Determine the [x, y] coordinate at the center of the cell enclosing the given text.  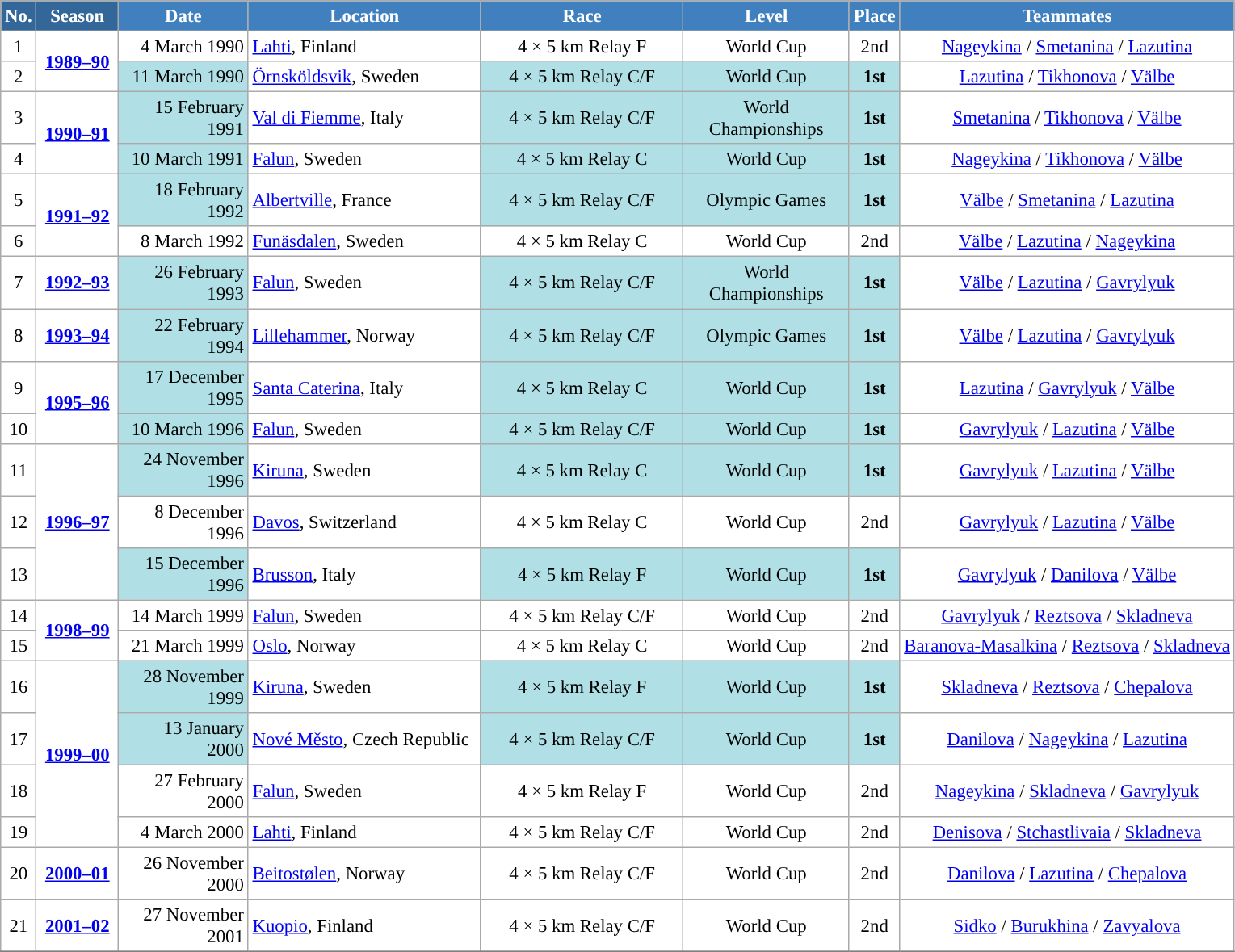
4 [19, 159]
1 [19, 47]
10 March 1996 [184, 429]
21 [19, 925]
13 [19, 575]
1999–00 [78, 754]
1991–92 [78, 216]
Lazutina / Gavrylyuk / Välbe [1067, 388]
22 February 1994 [184, 336]
Brusson, Italy [364, 575]
10 March 1991 [184, 159]
18 February 1992 [184, 200]
7 [19, 283]
20 [19, 874]
6 [19, 241]
8 December 1996 [184, 522]
17 [19, 740]
11 March 1990 [184, 77]
Location [364, 16]
Teammates [1067, 16]
16 [19, 686]
24 November 1996 [184, 470]
Albertville, France [364, 200]
Baranova-Masalkina / Reztsova / Skladneva [1067, 646]
Lazutina / Tikhonova / Välbe [1067, 77]
15 February 1991 [184, 118]
2 [19, 77]
2001–02 [78, 925]
14 March 1999 [184, 615]
Santa Caterina, Italy [364, 388]
28 November 1999 [184, 686]
1993–94 [78, 336]
27 February 2000 [184, 791]
8 March 1992 [184, 241]
17 December 1995 [184, 388]
9 [19, 388]
Örnsköldsvik, Sweden [364, 77]
1996–97 [78, 522]
26 February 1993 [184, 283]
21 March 1999 [184, 646]
Funäsdalen, Sweden [364, 241]
2000–01 [78, 874]
11 [19, 470]
Välbe / Lazutina / Nageykina [1067, 241]
4 March 1990 [184, 47]
4 March 2000 [184, 832]
14 [19, 615]
Sidko / Burukhina / Zavyalova [1067, 925]
Oslo, Norway [364, 646]
1998–99 [78, 630]
Nageykina / Tikhonova / Välbe [1067, 159]
26 November 2000 [184, 874]
12 [19, 522]
15 [19, 646]
Beitostølen, Norway [364, 874]
1990–91 [78, 133]
1989–90 [78, 61]
19 [19, 832]
Lillehammer, Norway [364, 336]
Nageykina / Smetanina / Lazutina [1067, 47]
No. [19, 16]
Smetanina / Tikhonova / Välbe [1067, 118]
18 [19, 791]
Davos, Switzerland [364, 522]
Gavrylyuk / Danilova / Välbe [1067, 575]
1992–93 [78, 283]
27 November 2001 [184, 925]
Danilova / Lazutina / Chepalova [1067, 874]
Level [767, 16]
3 [19, 118]
10 [19, 429]
15 December 1996 [184, 575]
Nageykina / Skladneva / Gavrylyuk [1067, 791]
Race [582, 16]
Val di Fiemme, Italy [364, 118]
Place [874, 16]
Date [184, 16]
8 [19, 336]
Season [78, 16]
5 [19, 200]
Denisova / Stchastlivaia / Skladneva [1067, 832]
Gavrylyuk / Reztsova / Skladneva [1067, 615]
Danilova / Nageykina / Lazutina [1067, 740]
Nové Město, Czech Republic [364, 740]
1995–96 [78, 402]
13 January 2000 [184, 740]
Skladneva / Reztsova / Chepalova [1067, 686]
Kuopio, Finland [364, 925]
Välbe / Smetanina / Lazutina [1067, 200]
